From the cell containing the given text, extract its center point as (x, y) coordinate. 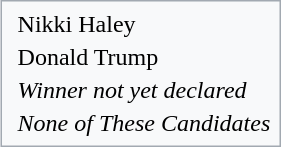
Donald Trump (144, 57)
Winner not yet declared (144, 90)
None of These Candidates (144, 123)
Nikki Haley (144, 24)
